Pinpoint the cell where the given text exists, returning its (X, Y) midpoint coordinate. 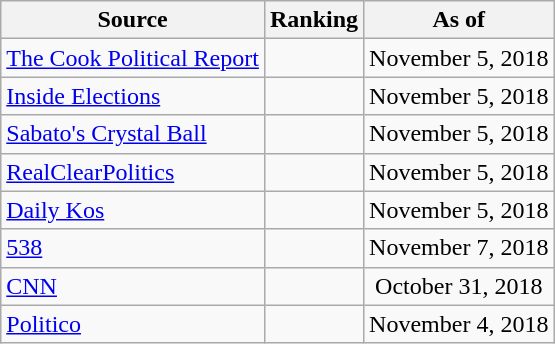
The Cook Political Report (133, 58)
November 7, 2018 (459, 248)
October 31, 2018 (459, 286)
Sabato's Crystal Ball (133, 134)
Source (133, 20)
Daily Kos (133, 210)
As of (459, 20)
Inside Elections (133, 96)
Ranking (314, 20)
Politico (133, 324)
CNN (133, 286)
November 4, 2018 (459, 324)
538 (133, 248)
RealClearPolitics (133, 172)
